Detect which cell encompasses the target text, then output its (x, y) center coordinate. 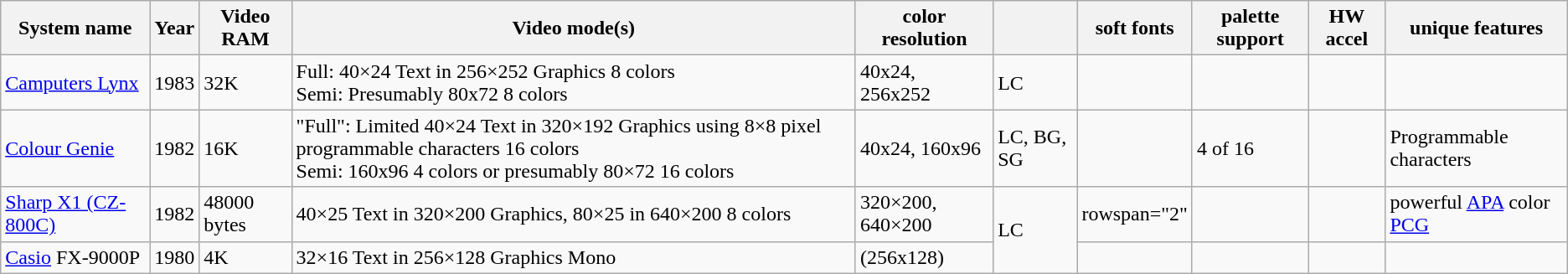
Video mode(s) (573, 28)
1983 (174, 82)
16K (245, 148)
Video RAM (245, 28)
32×16 Text in 256×128 Graphics Mono (573, 257)
rowspan="2" (1135, 215)
40x24, 160x96 (924, 148)
40x24, 256x252 (924, 82)
Sharp X1 (CZ-800C) (75, 215)
(256x128) (924, 257)
palette support (1250, 28)
soft fonts (1135, 28)
Colour Genie (75, 148)
Camputers Lynx (75, 82)
40×25 Text in 320×200 Graphics, 80×25 in 640×200 8 colors (573, 215)
48000 bytes (245, 215)
System name (75, 28)
"Full": Limited 40×24 Text in 320×192 Graphics using 8×8 pixel programmable characters 16 colorsSemi: 160x96 4 colors or presumably 80×72 16 colors (573, 148)
powerful APA color PCG (1476, 215)
Casio FX-9000P (75, 257)
LC, BG, SG (1035, 148)
1980 (174, 257)
32K (245, 82)
4 of 16 (1250, 148)
Programmable characters (1476, 148)
color resolution (924, 28)
unique features (1476, 28)
HW accel (1347, 28)
4K (245, 257)
Full: 40×24 Text in 256×252 Graphics 8 colorsSemi: Presumably 80x72 8 colors (573, 82)
320×200, 640×200 (924, 215)
Year (174, 28)
